Pinpoint the cell where the given text exists, returning its [X, Y] midpoint coordinate. 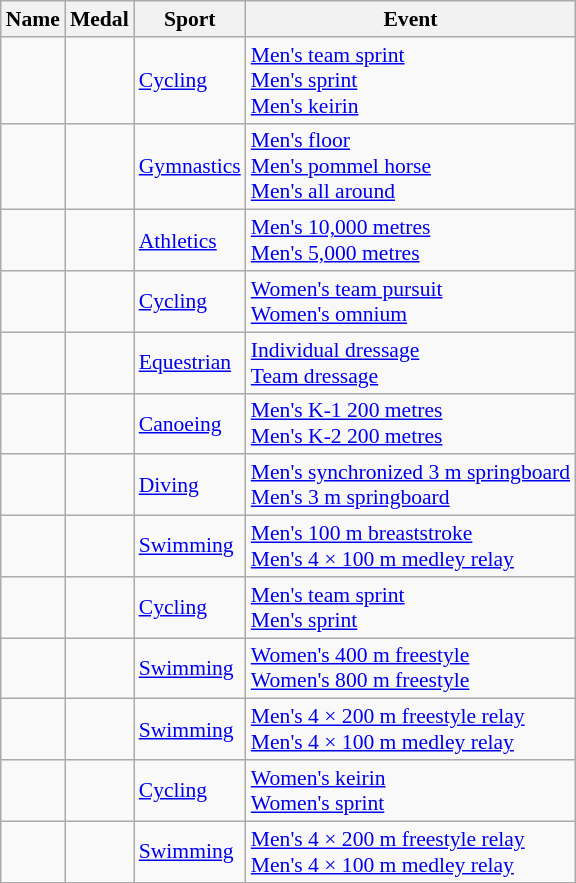
Men's 10,000 metresMen's 5,000 metres [410, 240]
Name [33, 19]
Event [410, 19]
Men's floorMen's pommel horseMen's all around [410, 166]
Gymnastics [190, 166]
Women's 400 m freestyleWomen's 800 m freestyle [410, 668]
Men's synchronized 3 m springboardMen's 3 m springboard [410, 486]
Individual dressageTeam dressage [410, 362]
Canoeing [190, 424]
Diving [190, 486]
Medal [100, 19]
Men's 100 m breaststrokeMen's 4 × 100 m medley relay [410, 546]
Men's team sprintMen's sprint [410, 608]
Equestrian [190, 362]
Athletics [190, 240]
Women's team pursuitWomen's omnium [410, 302]
Women's keirinWomen's sprint [410, 790]
Men's K-1 200 metresMen's K-2 200 metres [410, 424]
Men's team sprintMen's sprintMen's keirin [410, 80]
Sport [190, 19]
